Output the [X, Y] coordinate of the center of the cell containing the given text.  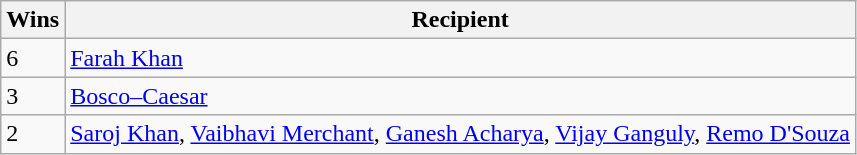
6 [33, 58]
Recipient [460, 20]
2 [33, 134]
Wins [33, 20]
Saroj Khan, Vaibhavi Merchant, Ganesh Acharya, Vijay Ganguly, Remo D'Souza [460, 134]
3 [33, 96]
Farah Khan [460, 58]
Bosco–Caesar [460, 96]
